Return the [x, y] coordinate for the center point of the cell that contains the specified text.  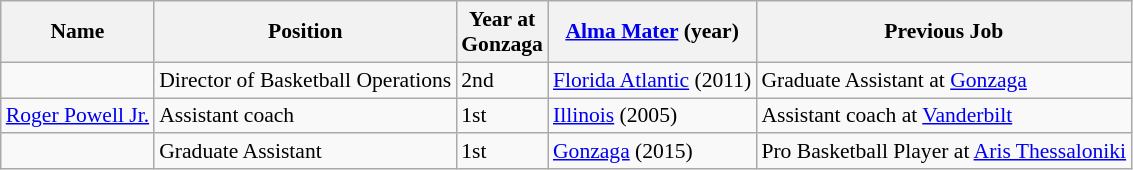
Name [78, 32]
Alma Mater (year) [652, 32]
Roger Powell Jr. [78, 116]
Director of Basketball Operations [305, 80]
Illinois (2005) [652, 116]
Assistant coach at Vanderbilt [944, 116]
Graduate Assistant at Gonzaga [944, 80]
Year atGonzaga [502, 32]
Pro Basketball Player at Aris Thessaloniki [944, 152]
2nd [502, 80]
Assistant coach [305, 116]
Position [305, 32]
Previous Job [944, 32]
Gonzaga (2015) [652, 152]
Florida Atlantic (2011) [652, 80]
Graduate Assistant [305, 152]
